Scan for the cell matching the given text and deliver its (X, Y) coordinate at center. 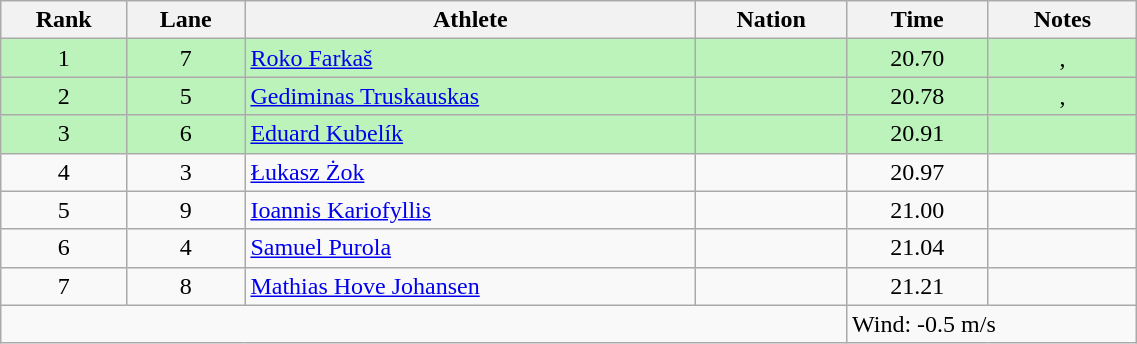
2 (64, 96)
9 (186, 210)
21.04 (918, 248)
Roko Farkaš (470, 58)
Athlete (470, 20)
Łukasz Żok (470, 172)
Eduard Kubelík (470, 134)
20.97 (918, 172)
Time (918, 20)
Samuel Purola (470, 248)
Nation (772, 20)
Notes (1062, 20)
20.70 (918, 58)
21.00 (918, 210)
21.21 (918, 286)
Rank (64, 20)
1 (64, 58)
8 (186, 286)
20.78 (918, 96)
20.91 (918, 134)
Lane (186, 20)
Gediminas Truskauskas (470, 96)
Wind: -0.5 m/s (992, 324)
Ioannis Kariofyllis (470, 210)
Mathias Hove Johansen (470, 286)
